From the cell containing the given text, extract its center point as (X, Y) coordinate. 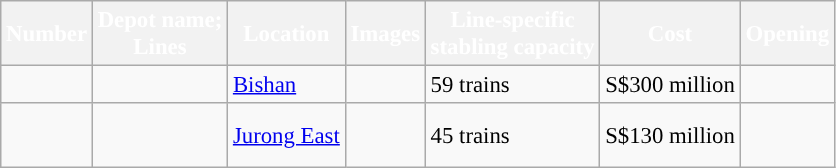
Opening (787, 34)
S$300 million (670, 85)
S$130 million (670, 136)
Images (385, 34)
Location (287, 34)
45 trains (512, 136)
Number (47, 34)
Cost (670, 34)
Jurong East (287, 136)
Line-specificstabling capacity (512, 34)
Depot name;Lines (160, 34)
Bishan (287, 85)
59 trains (512, 85)
